Output the (X, Y) coordinate of the center of the cell containing the given text.  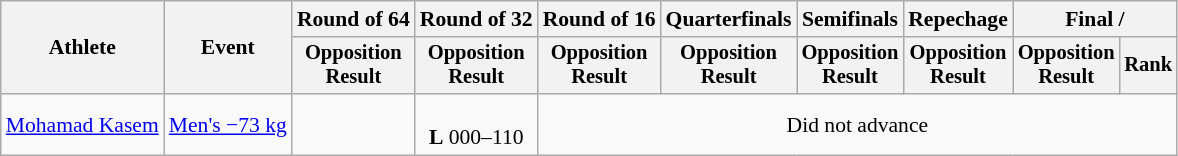
Event (228, 48)
Round of 16 (600, 19)
Quarterfinals (729, 19)
Round of 32 (476, 19)
Semifinals (850, 19)
Round of 64 (354, 19)
Men's −73 kg (228, 124)
Athlete (82, 48)
L 000–110 (476, 124)
Rank (1148, 66)
Final / (1095, 19)
Did not advance (858, 124)
Repechage (958, 19)
Mohamad Kasem (82, 124)
